Determine the (X, Y) coordinate at the center of the cell enclosing the given text.  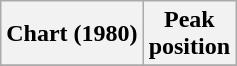
Chart (1980) (72, 34)
Peakposition (189, 34)
